Scan for the cell matching the given text and deliver its (x, y) coordinate at center. 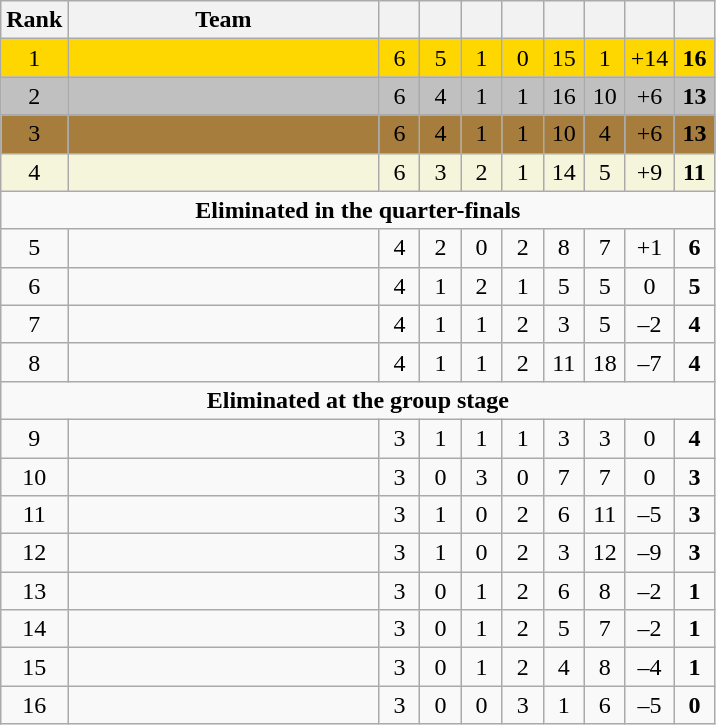
Rank (34, 20)
Team (224, 20)
Eliminated in the quarter-finals (358, 210)
–4 (650, 667)
+14 (650, 58)
9 (34, 438)
+9 (650, 172)
–7 (650, 362)
Eliminated at the group stage (358, 400)
18 (604, 362)
+1 (650, 248)
–9 (650, 553)
